For the text-containing cell, return its midpoint in (x, y) coordinate format. 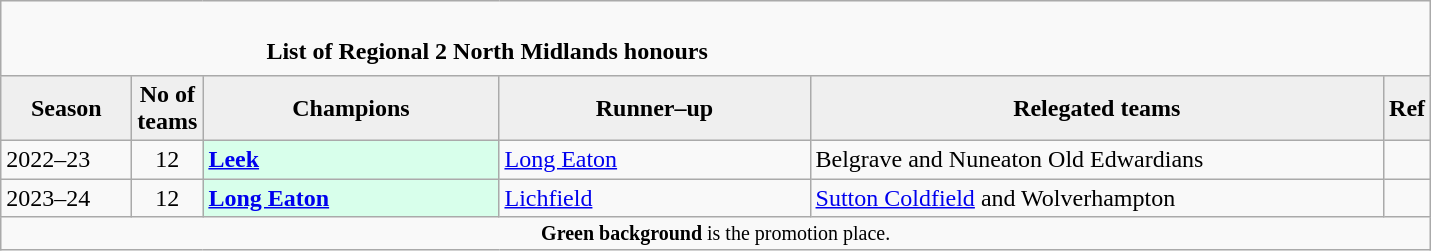
No of teams (168, 108)
Runner–up (654, 108)
Leek (351, 159)
Season (66, 108)
2022–23 (66, 159)
Sutton Coldfield and Wolverhampton (1097, 197)
Ref (1408, 108)
Lichfield (654, 197)
Green background is the promotion place. (716, 234)
2023–24 (66, 197)
Belgrave and Nuneaton Old Edwardians (1097, 159)
Relegated teams (1097, 108)
Champions (351, 108)
